Output the (X, Y) coordinate of the center of the cell containing the given text.  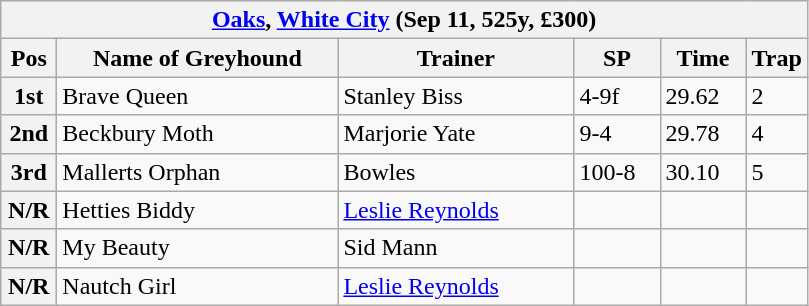
Hetties Biddy (198, 210)
Stanley Biss (456, 96)
29.62 (703, 96)
Beckbury Moth (198, 134)
Trap (776, 58)
Trainer (456, 58)
Time (703, 58)
2nd (29, 134)
1st (29, 96)
3rd (29, 172)
30.10 (703, 172)
4-9f (617, 96)
SP (617, 58)
Nautch Girl (198, 286)
Sid Mann (456, 248)
100-8 (617, 172)
9-4 (617, 134)
Oaks, White City (Sep 11, 525y, £300) (404, 20)
4 (776, 134)
Bowles (456, 172)
5 (776, 172)
My Beauty (198, 248)
Brave Queen (198, 96)
Name of Greyhound (198, 58)
29.78 (703, 134)
Pos (29, 58)
2 (776, 96)
Marjorie Yate (456, 134)
Mallerts Orphan (198, 172)
